Locate the cell with the specified text and output its (x, y) center coordinate. 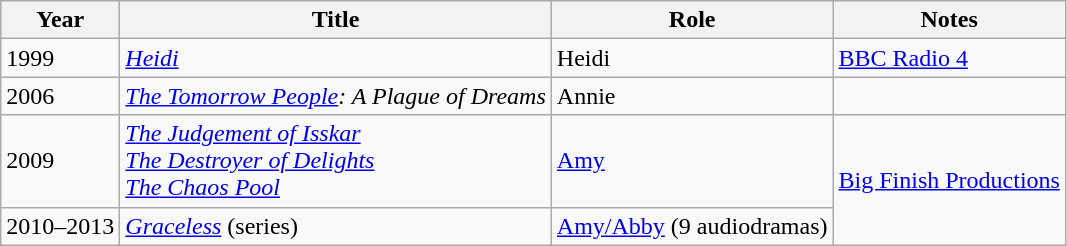
2009 (60, 161)
The Tomorrow People: A Plague of Dreams (336, 96)
BBC Radio 4 (949, 58)
The Judgement of IsskarThe Destroyer of DelightsThe Chaos Pool (336, 161)
Notes (949, 20)
Annie (692, 96)
Amy (692, 161)
1999 (60, 58)
Year (60, 20)
Title (336, 20)
Graceless (series) (336, 226)
2010–2013 (60, 226)
Role (692, 20)
Amy/Abby (9 audiodramas) (692, 226)
2006 (60, 96)
Big Finish Productions (949, 180)
